Identify which cell holds the provided text, then report its [x, y] central coordinate. 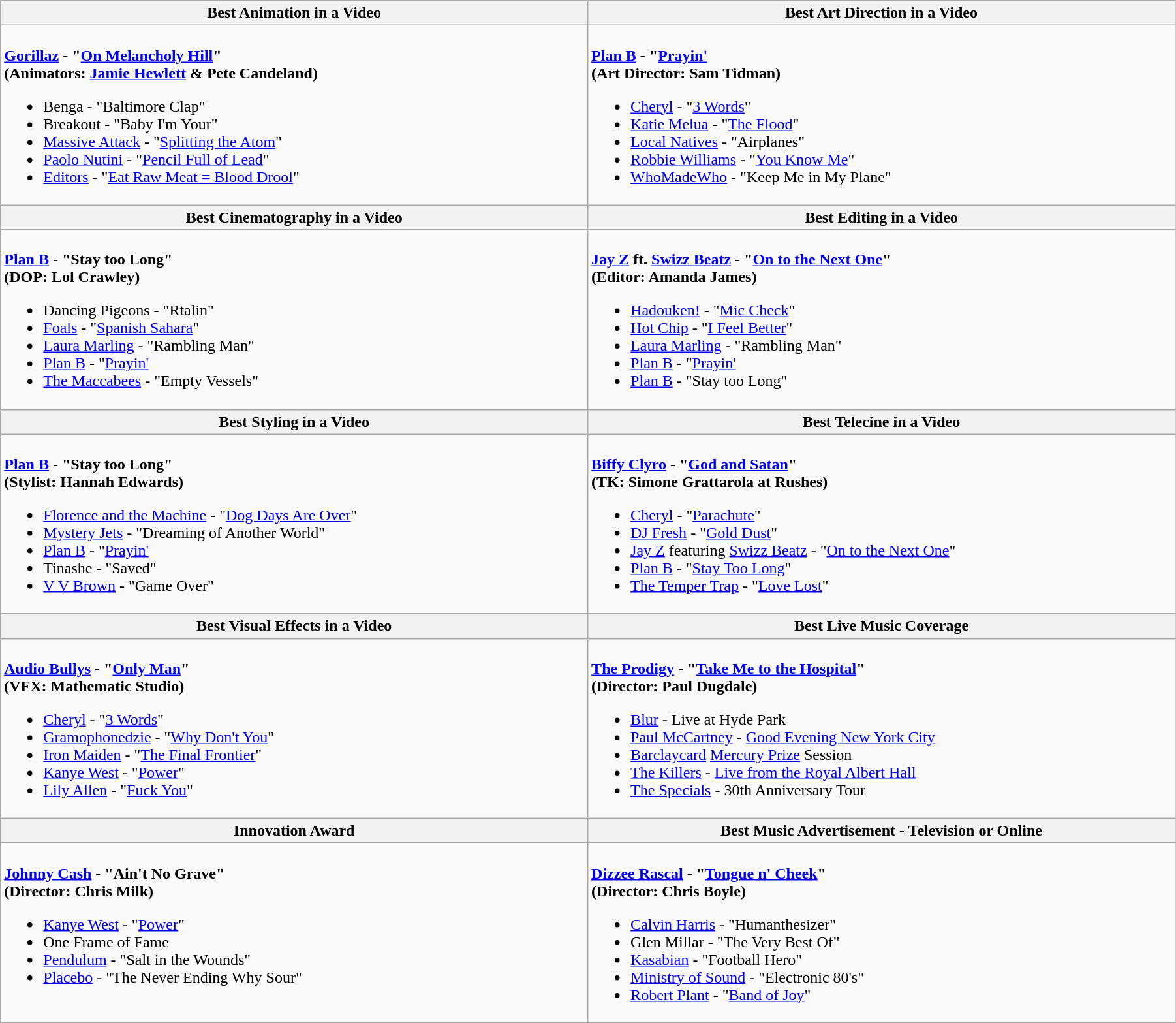
Best Styling in a Video [294, 422]
Best Telecine in a Video [882, 422]
Best Animation in a Video [294, 13]
Best Cinematography in a Video [294, 217]
Best Music Advertisement - Television or Online [882, 830]
Best Visual Effects in a Video [294, 626]
Best Art Direction in a Video [882, 13]
Best Live Music Coverage [882, 626]
Best Editing in a Video [882, 217]
Innovation Award [294, 830]
